Scan for the cell matching the given text and deliver its (x, y) coordinate at center. 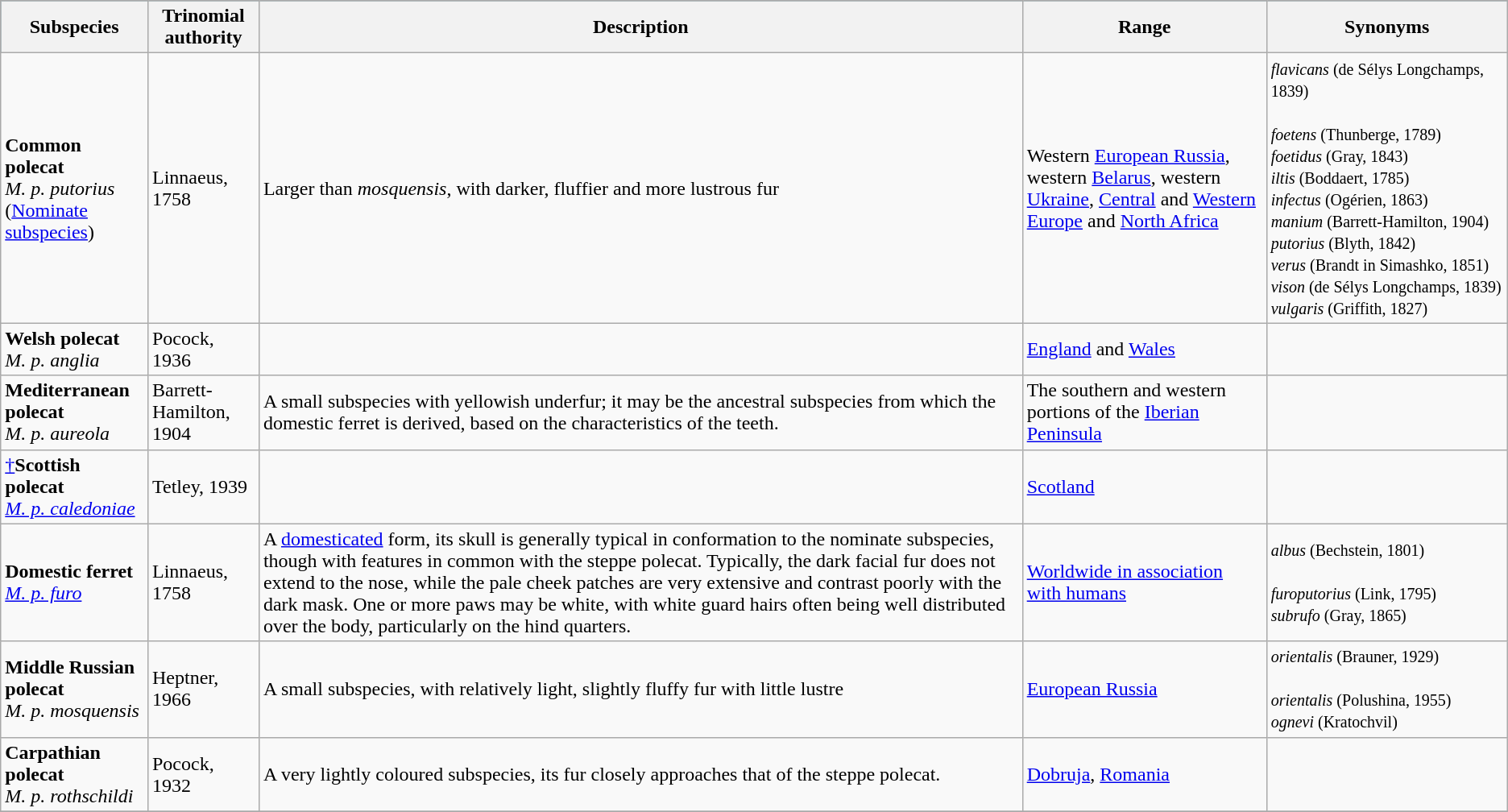
Western European Russia, western Belarus, western Ukraine, Central and Western Europe and North Africa (1144, 188)
Common polecatM. p. putorius(Nominate subspecies) (74, 188)
Worldwide in association with humans (1144, 582)
Range (1144, 27)
Dobruja, Romania (1144, 774)
Pocock, 1936 (203, 350)
Welsh polecatM. p. anglia (74, 350)
Trinomial authority (203, 27)
Heptner, 1966 (203, 690)
Pocock, 1932 (203, 774)
Larger than mosquensis, with darker, fluffier and more lustrous fur (640, 188)
Carpathian polecatM. p. rothschildi (74, 774)
†Scottish polecatM. p. caledoniae (74, 487)
Middle Russian polecatM. p. mosquensis (74, 690)
Domestic ferretM. p. furo (74, 582)
European Russia (1144, 690)
Mediterranean polecatM. p. aureola (74, 412)
Barrett-Hamilton, 1904 (203, 412)
Scotland (1144, 487)
Description (640, 27)
A very lightly coloured subspecies, its fur closely approaches that of the steppe polecat. (640, 774)
albus (Bechstein, 1801)furoputorius (Link, 1795) subrufo (Gray, 1865) (1387, 582)
A small subspecies, with relatively light, slightly fluffy fur with little lustre (640, 690)
Synonyms (1387, 27)
England and Wales (1144, 350)
Tetley, 1939 (203, 487)
The southern and western portions of the Iberian Peninsula (1144, 412)
orientalis (Brauner, 1929)orientalis (Polushina, 1955) ognevi (Kratochvil) (1387, 690)
Subspecies (74, 27)
